Return the (x, y) coordinate for the center point of the cell that contains the specified text.  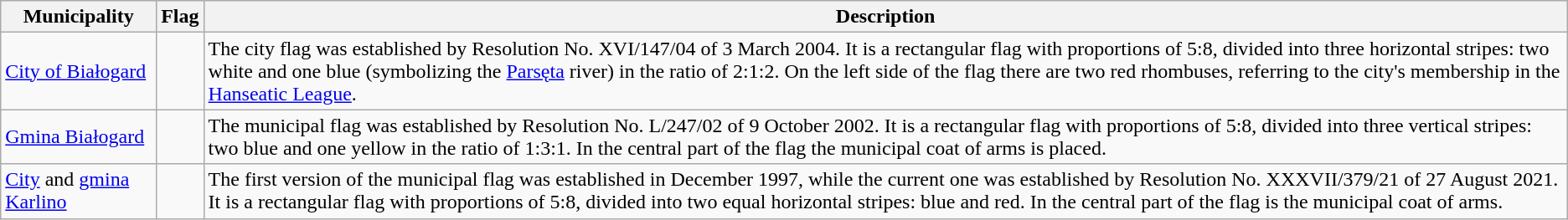
Flag (180, 17)
Municipality (79, 17)
Description (885, 17)
City of Białogard (79, 71)
City and gmina Karlino (79, 191)
Gmina Białogard (79, 137)
